Return the (X, Y) coordinate for the center point of the cell that contains the specified text.  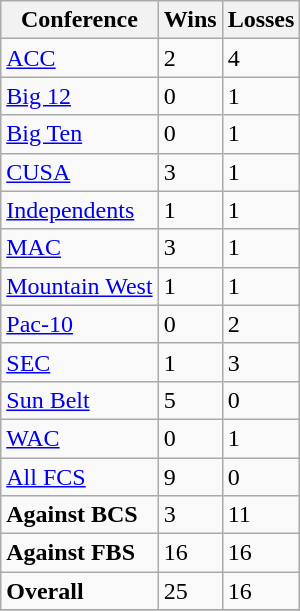
9 (190, 477)
Overall (80, 591)
ACC (80, 58)
MAC (80, 248)
Conference (80, 20)
WAC (80, 438)
Losses (261, 20)
Big 12 (80, 96)
5 (190, 400)
4 (261, 58)
Sun Belt (80, 400)
Mountain West (80, 286)
Big Ten (80, 134)
Against FBS (80, 553)
Independents (80, 210)
CUSA (80, 172)
Wins (190, 20)
11 (261, 515)
Pac-10 (80, 324)
Against BCS (80, 515)
SEC (80, 362)
25 (190, 591)
All FCS (80, 477)
